For the text-containing cell, return its midpoint in [x, y] coordinate format. 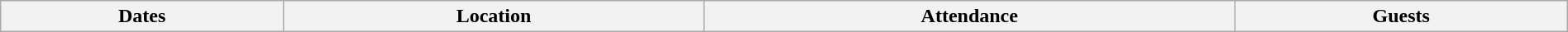
Dates [142, 16]
Attendance [969, 16]
Guests [1401, 16]
Location [495, 16]
